Find where the given text appears and provide that cell's center as [x, y] coordinate. 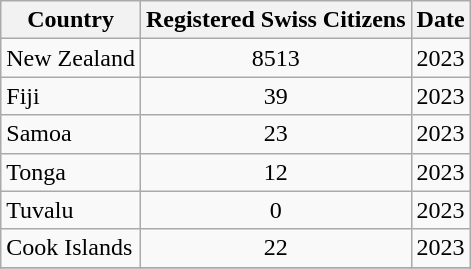
Tonga [71, 172]
Fiji [71, 96]
23 [276, 134]
39 [276, 96]
Registered Swiss Citizens [276, 20]
8513 [276, 58]
22 [276, 248]
Cook Islands [71, 248]
New Zealand [71, 58]
Date [440, 20]
0 [276, 210]
Samoa [71, 134]
Tuvalu [71, 210]
Country [71, 20]
12 [276, 172]
